Search for the cell housing the specified text and yield its [x, y] center coordinate. 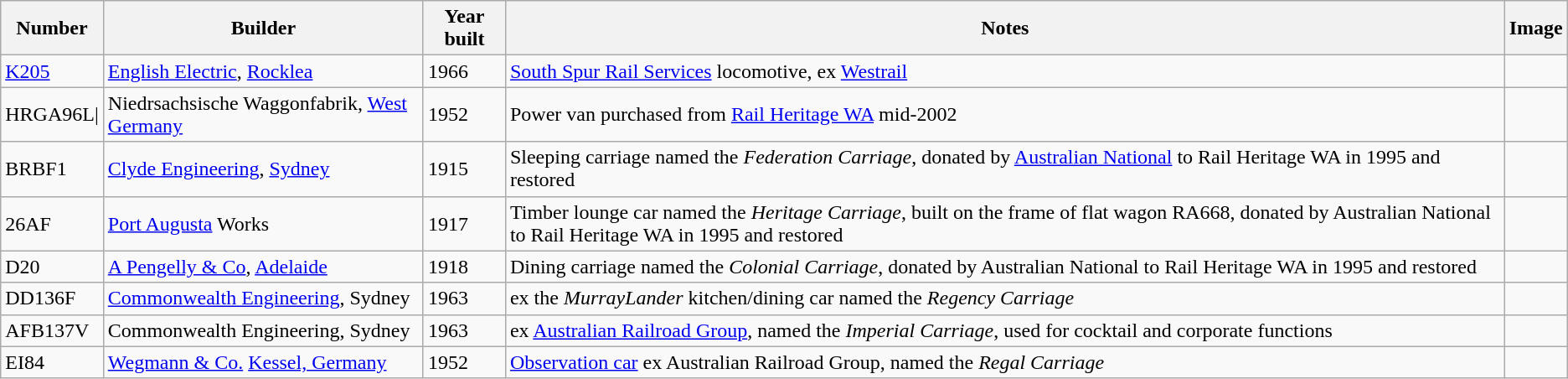
1918 [464, 267]
Wegmann & Co. Kessel, Germany [263, 362]
Number [52, 29]
BRBF1 [52, 169]
EI84 [52, 362]
26AF [52, 223]
Power van purchased from Rail Heritage WA mid-2002 [1005, 114]
Dining carriage named the Colonial Carriage, donated by Australian National to Rail Heritage WA in 1995 and restored [1005, 267]
Port Augusta Works [263, 223]
Notes [1005, 29]
ex the MurrayLander kitchen/dining car named the Regency Carriage [1005, 299]
1917 [464, 223]
Builder [263, 29]
English Electric, Rocklea [263, 71]
Image [1536, 29]
AFB137V [52, 330]
K205 [52, 71]
1915 [464, 169]
Niedrsachsische Waggonfabrik, West Germany [263, 114]
ex Australian Railroad Group, named the Imperial Carriage, used for cocktail and corporate functions [1005, 330]
A Pengelly & Co, Adelaide [263, 267]
South Spur Rail Services locomotive, ex Westrail [1005, 71]
HRGA96L| [52, 114]
D20 [52, 267]
Year built [464, 29]
1966 [464, 71]
Observation car ex Australian Railroad Group, named the Regal Carriage [1005, 362]
Sleeping carriage named the Federation Carriage, donated by Australian National to Rail Heritage WA in 1995 and restored [1005, 169]
DD136F [52, 299]
Clyde Engineering, Sydney [263, 169]
